Extract the [x, y] coordinate from the center of the cell holding the provided text.  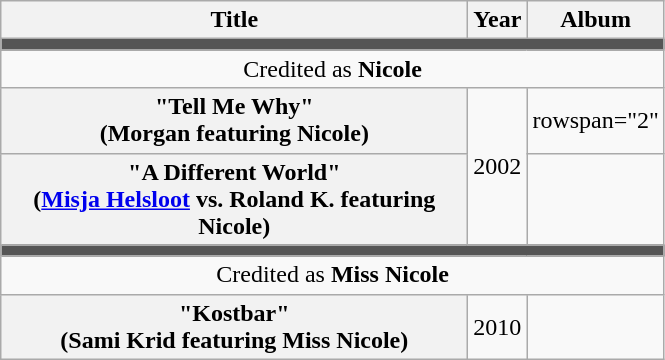
Title [234, 20]
Credited as Miss Nicole [333, 275]
2002 [498, 166]
2010 [498, 326]
Credited as Nicole [333, 69]
Album [596, 20]
Year [498, 20]
"Tell Me Why"(Morgan featuring Nicole) [234, 120]
"Kostbar"(Sami Krid featuring Miss Nicole) [234, 326]
"A Different World"(Misja Helsloot vs. Roland K. featuring Nicole) [234, 199]
rowspan="2" [596, 120]
